Search for the cell housing the specified text and yield its [x, y] center coordinate. 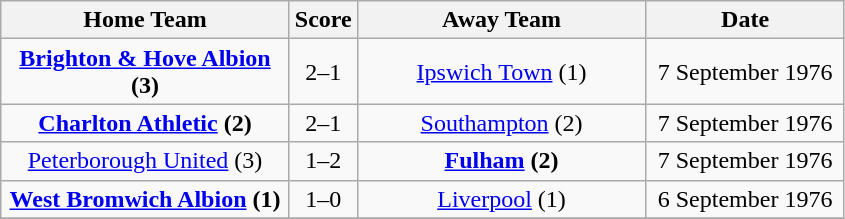
Brighton & Hove Albion (3) [146, 72]
Score [323, 20]
Liverpool (1) [502, 199]
Southampton (2) [502, 123]
Ipswich Town (1) [502, 72]
1–0 [323, 199]
6 September 1976 [746, 199]
Charlton Athletic (2) [146, 123]
Peterborough United (3) [146, 161]
Date [746, 20]
1–2 [323, 161]
Home Team [146, 20]
Away Team [502, 20]
West Bromwich Albion (1) [146, 199]
Fulham (2) [502, 161]
